Extract the (X, Y) coordinate from the center of the cell holding the provided text.  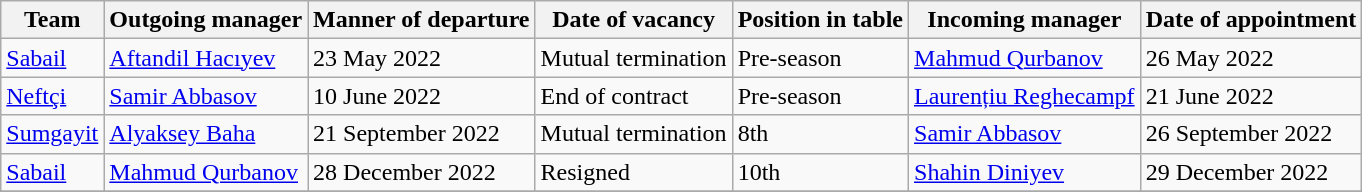
Date of vacancy (634, 20)
10th (820, 172)
Team (52, 20)
Manner of departure (422, 20)
26 May 2022 (1251, 58)
Position in table (820, 20)
Date of appointment (1251, 20)
Outgoing manager (206, 20)
Sumgayit (52, 134)
10 June 2022 (422, 96)
21 June 2022 (1251, 96)
Laurențiu Reghecampf (1025, 96)
Incoming manager (1025, 20)
28 December 2022 (422, 172)
8th (820, 134)
Resigned (634, 172)
End of contract (634, 96)
29 December 2022 (1251, 172)
21 September 2022 (422, 134)
Alyaksey Baha (206, 134)
26 September 2022 (1251, 134)
Shahin Diniyev (1025, 172)
Neftçi (52, 96)
23 May 2022 (422, 58)
Aftandil Hacıyev (206, 58)
